Detect which cell encompasses the target text, then output its [x, y] center coordinate. 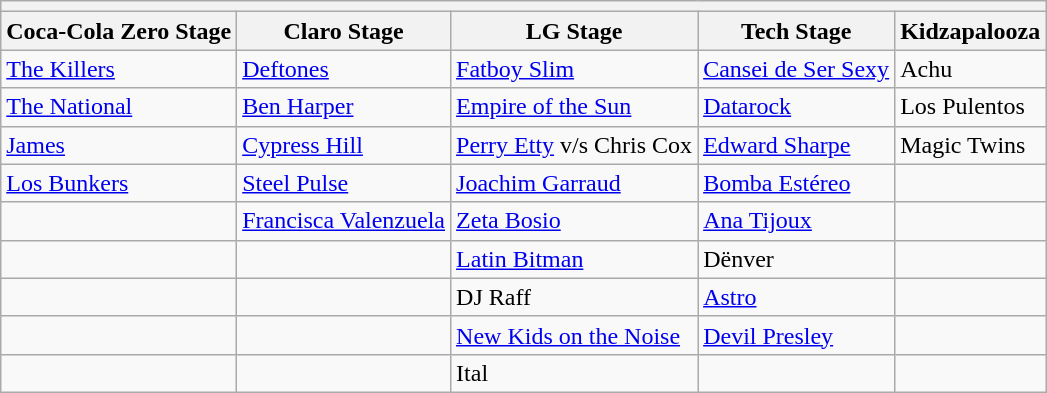
Los Bunkers [119, 183]
Zeta Bosio [574, 221]
Ital [574, 373]
Dënver [796, 259]
DJ Raff [574, 297]
Joachim Garraud [574, 183]
Datarock [796, 107]
Claro Stage [344, 31]
Deftones [344, 69]
Empire of the Sun [574, 107]
James [119, 145]
Fatboy Slim [574, 69]
LG Stage [574, 31]
Latin Bitman [574, 259]
Tech Stage [796, 31]
Kidzapalooza [970, 31]
The National [119, 107]
Cypress Hill [344, 145]
New Kids on the Noise [574, 335]
Devil Presley [796, 335]
Astro [796, 297]
Los Pulentos [970, 107]
Edward Sharpe [796, 145]
Perry Etty v/s Chris Cox [574, 145]
Bomba Estéreo [796, 183]
Magic Twins [970, 145]
Coca-Cola Zero Stage [119, 31]
Ana Tijoux [796, 221]
Francisca Valenzuela [344, 221]
Achu [970, 69]
Steel Pulse [344, 183]
Cansei de Ser Sexy [796, 69]
Ben Harper [344, 107]
The Killers [119, 69]
